Identify which cell holds the provided text, then report its (X, Y) central coordinate. 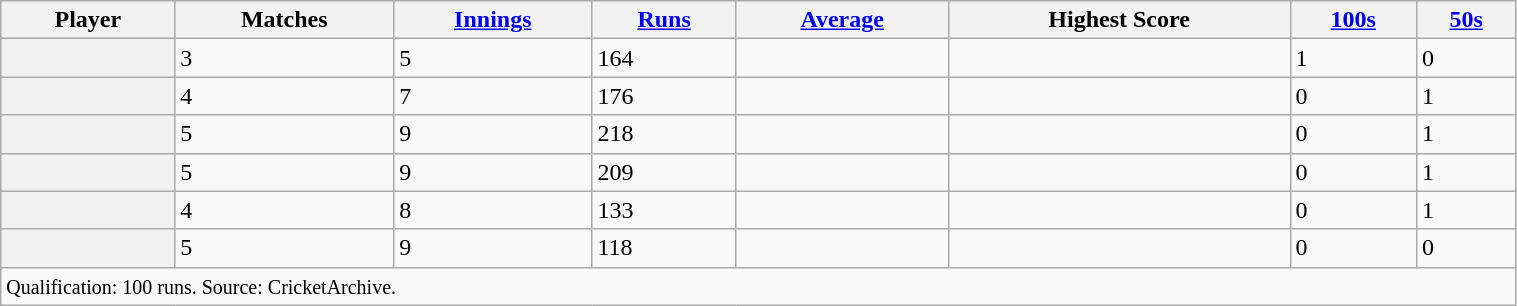
Matches (284, 20)
Innings (493, 20)
8 (493, 210)
7 (493, 96)
Runs (664, 20)
3 (284, 58)
209 (664, 172)
Highest Score (1119, 20)
50s (1466, 20)
176 (664, 96)
Qualification: 100 runs. Source: CricketArchive. (758, 286)
118 (664, 248)
100s (1353, 20)
133 (664, 210)
218 (664, 134)
Player (88, 20)
164 (664, 58)
Average (842, 20)
